Scan for the cell matching the given text and deliver its (X, Y) coordinate at center. 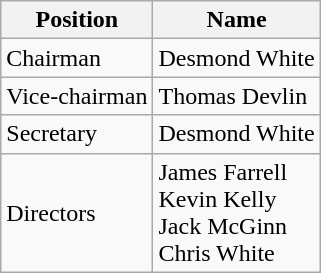
Chairman (77, 58)
Position (77, 20)
Thomas Devlin (236, 96)
James FarrellKevin KellyJack McGinnChris White (236, 212)
Vice-chairman (77, 96)
Directors (77, 212)
Secretary (77, 134)
Name (236, 20)
